Capture the cell that displays the provided text and extract its (X, Y) central coordinate. 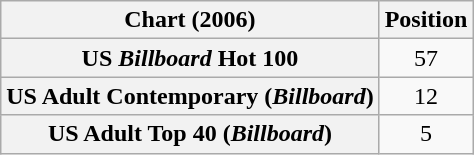
Chart (2006) (190, 20)
US Billboard Hot 100 (190, 58)
Position (426, 20)
12 (426, 96)
US Adult Contemporary (Billboard) (190, 96)
57 (426, 58)
5 (426, 134)
US Adult Top 40 (Billboard) (190, 134)
